Find where the given text appears and provide that cell's center as (x, y) coordinate. 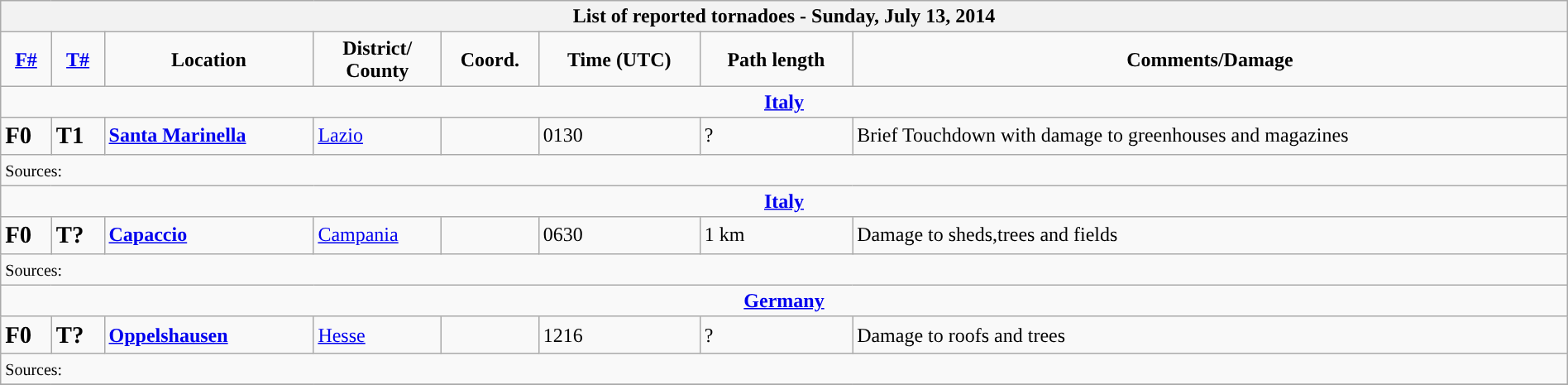
Coord. (490, 60)
F# (26, 60)
1 km (776, 235)
Capaccio (208, 235)
Oppelshausen (208, 334)
Damage to roofs and trees (1211, 334)
District/County (377, 60)
Damage to sheds,trees and fields (1211, 235)
Santa Marinella (208, 136)
1216 (619, 334)
Germany (784, 301)
Hesse (377, 334)
T1 (78, 136)
List of reported tornadoes - Sunday, July 13, 2014 (784, 17)
Brief Touchdown with damage to greenhouses and magazines (1211, 136)
Comments/Damage (1211, 60)
T# (78, 60)
0630 (619, 235)
Path length (776, 60)
Lazio (377, 136)
Time (UTC) (619, 60)
Location (208, 60)
0130 (619, 136)
Campania (377, 235)
